Provide the (X, Y) coordinate of the cell's center where the given text is located.  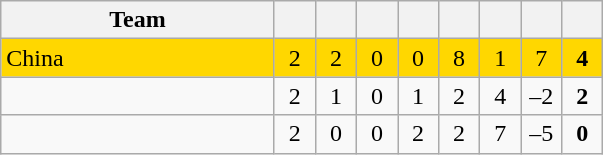
8 (460, 58)
–5 (542, 134)
China (138, 58)
Team (138, 20)
–2 (542, 96)
